Return the (x, y) coordinate for the center point of the cell that contains the specified text.  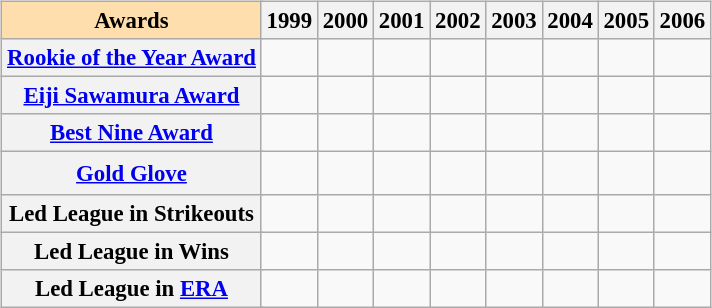
Eiji Sawamura Award (132, 96)
Led League in Wins (132, 251)
Led League in Strikeouts (132, 213)
2002 (458, 21)
2003 (514, 21)
Gold Glove (132, 173)
2006 (682, 21)
Awards (132, 21)
2000 (345, 21)
Led League in ERA (132, 288)
1999 (289, 21)
Best Nine Award (132, 133)
Rookie of the Year Award (132, 58)
2004 (570, 21)
2001 (402, 21)
2005 (626, 21)
